Detect which cell encompasses the target text, then output its [X, Y] center coordinate. 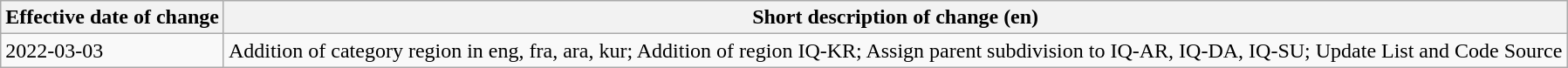
Effective date of change [113, 17]
2022-03-03 [113, 51]
Short description of change (en) [895, 17]
